Pinpoint the cell where the given text exists, returning its (X, Y) midpoint coordinate. 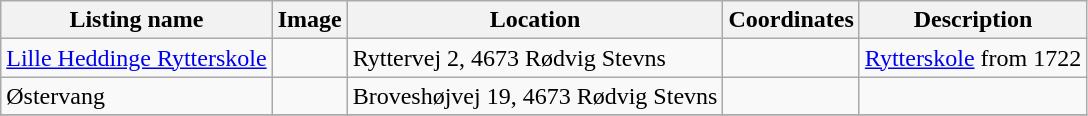
Description (972, 20)
Rytterskole from 1722 (972, 58)
Lille Heddinge Rytterskole (136, 58)
Listing name (136, 20)
Ryttervej 2, 4673 Rødvig Stevns (535, 58)
Coordinates (791, 20)
Location (535, 20)
Østervang (136, 96)
Image (310, 20)
Broveshøjvej 19, 4673 Rødvig Stevns (535, 96)
